Detect which cell encompasses the target text, then output its [X, Y] center coordinate. 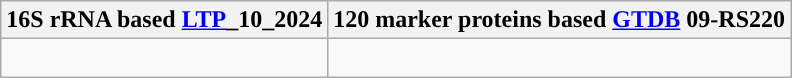
16S rRNA based LTP_10_2024 [164, 20]
120 marker proteins based GTDB 09-RS220 [560, 20]
